Provide the [X, Y] coordinate of the cell's center where the given text is located.  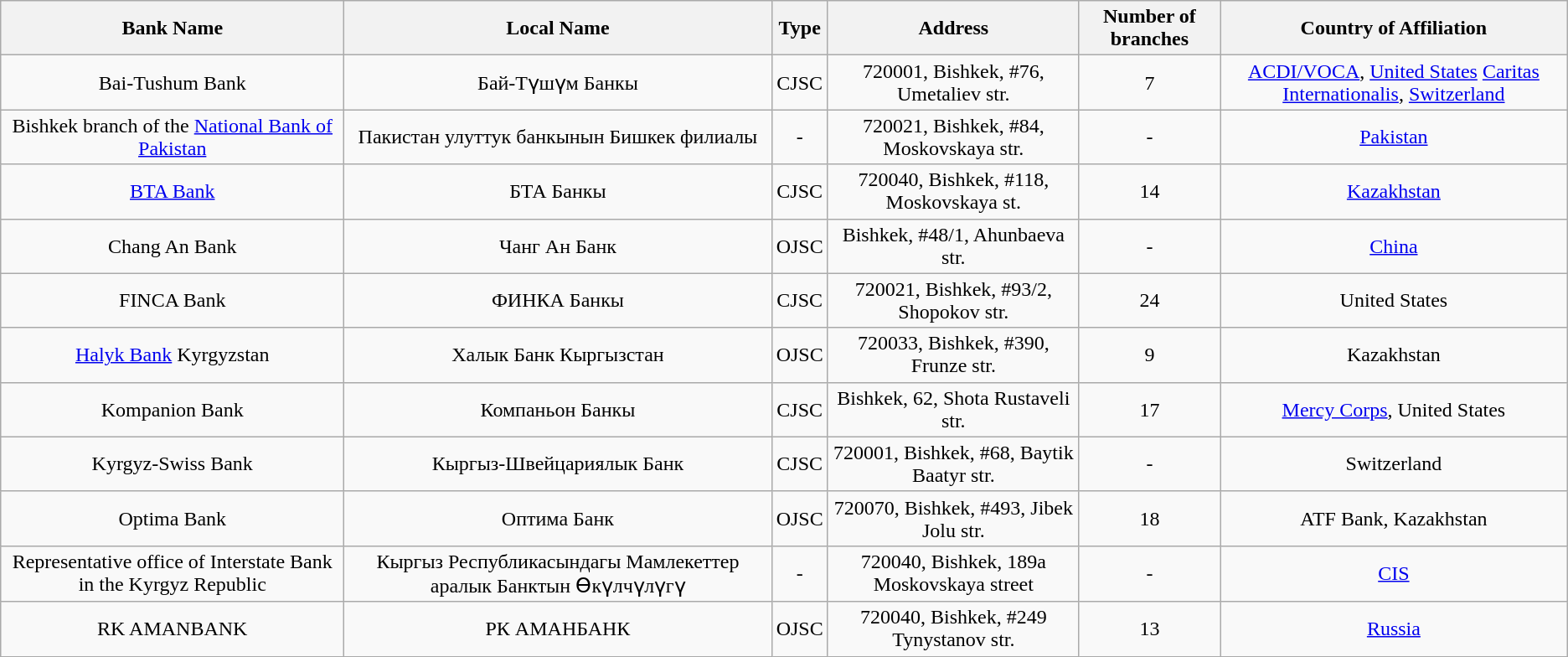
13 [1149, 629]
BTA Bank [173, 191]
Bishkek branch of the National Bank of Pakistan [173, 137]
9 [1149, 355]
FINCA Bank [173, 300]
РК АМАНБАНК [558, 629]
Representative office of Interstate Bank in the Kyrgyz Republic [173, 573]
Kyrgyz-Swiss Bank [173, 464]
БТА Банкы [558, 191]
720040, Bishkek, 189a Moskovskaya street [953, 573]
Optima Bank [173, 518]
18 [1149, 518]
Кыргыз-Швейцариялык Банк [558, 464]
Kompanion Bank [173, 409]
14 [1149, 191]
CIS [1394, 573]
Halyk Bank Kyrgyzstan [173, 355]
720040, Bishkek, #118, Moskovskaya st. [953, 191]
720033, Bishkek, #390, Frunze str. [953, 355]
ФИНКА Банкы [558, 300]
24 [1149, 300]
720021, Bishkek, #93/2, Shopokov str. [953, 300]
Bank Name [173, 28]
Халык Банк Кыргызстан [558, 355]
Компаньон Банкы [558, 409]
Bai-Tushum Bank [173, 82]
United States [1394, 300]
720021, Bishkek, #84, Moskovskaya str. [953, 137]
720070, Bishkek, #493, Jibek Jolu str. [953, 518]
China [1394, 246]
Кыргыз Республикасындагы Мамлекеттер аралык Банктын Өкүлчүлүгү [558, 573]
Бай-Түшүм Банкы [558, 82]
Type [799, 28]
720040, Bishkek, #249 Tynystanov str. [953, 629]
ACDI/VOCA, United States Caritas Internationalis, Switzerland [1394, 82]
Chang An Bank [173, 246]
Country of Affiliation [1394, 28]
7 [1149, 82]
Оптима Банк [558, 518]
Pakistan [1394, 137]
720001, Bishkek, #68, Baytik Baatyr str. [953, 464]
Russia [1394, 629]
ATF Bank, Kazakhstan [1394, 518]
720001, Bishkek, #76, Umetaliev str. [953, 82]
Switzerland [1394, 464]
Local Name [558, 28]
Mercy Corps, United States [1394, 409]
Address [953, 28]
Пакистан улуттук банкынын Бишкек филиалы [558, 137]
RK AMANBANK [173, 629]
17 [1149, 409]
Bishkek, 62, Shota Rustaveli str. [953, 409]
Number of branches [1149, 28]
Чанг Ан Банк [558, 246]
Bishkek, #48/1, Ahunbaeva str. [953, 246]
